Provide the (x, y) coordinate of the cell's center where the given text is located.  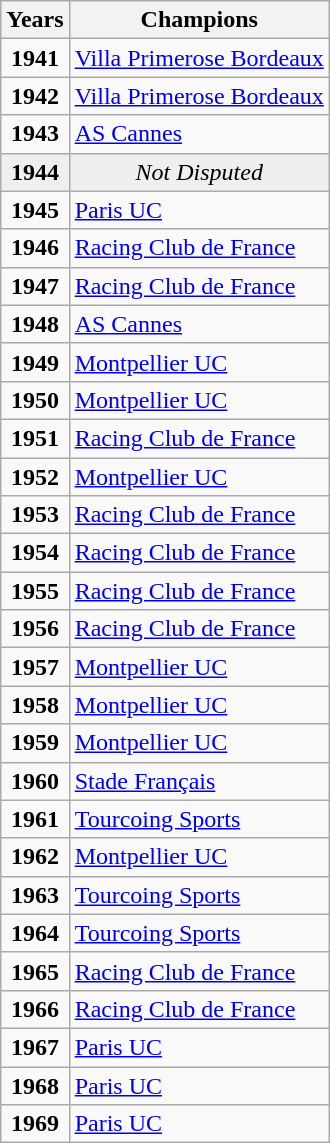
1946 (35, 248)
1957 (35, 667)
1965 (35, 971)
1949 (35, 362)
1950 (35, 400)
1959 (35, 743)
1952 (35, 477)
1966 (35, 1009)
1942 (35, 96)
1962 (35, 857)
1944 (35, 172)
1953 (35, 515)
1951 (35, 438)
Not Disputed (199, 172)
Champions (199, 20)
1961 (35, 819)
1960 (35, 781)
1964 (35, 933)
1955 (35, 591)
Years (35, 20)
1941 (35, 58)
1968 (35, 1085)
1963 (35, 895)
1956 (35, 629)
Stade Français (199, 781)
1945 (35, 210)
1948 (35, 324)
1947 (35, 286)
1954 (35, 553)
1969 (35, 1124)
1967 (35, 1047)
1958 (35, 705)
1943 (35, 134)
